Extract the (x, y) coordinate from the center of the cell holding the provided text.  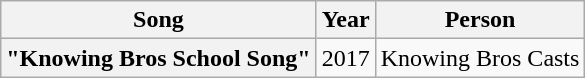
2017 (346, 58)
Year (346, 20)
Song (158, 20)
"Knowing Bros School Song" (158, 58)
Knowing Bros Casts (480, 58)
Person (480, 20)
